Search for the cell housing the specified text and yield its (X, Y) center coordinate. 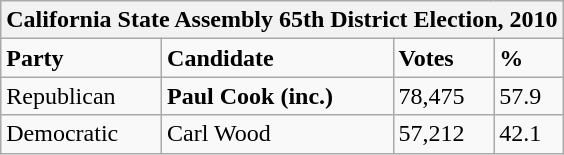
78,475 (444, 96)
Carl Wood (278, 134)
57,212 (444, 134)
Paul Cook (inc.) (278, 96)
California State Assembly 65th District Election, 2010 (282, 20)
Democratic (82, 134)
Party (82, 58)
Republican (82, 96)
Votes (444, 58)
% (528, 58)
57.9 (528, 96)
42.1 (528, 134)
Candidate (278, 58)
